Return the [x, y] coordinate for the center point of the cell that contains the specified text.  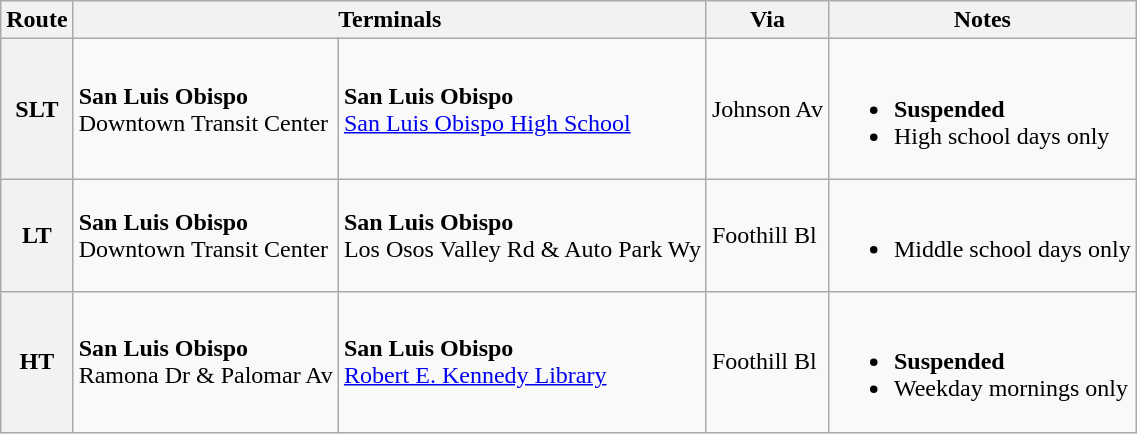
Via [767, 20]
Middle school days only [982, 236]
San Luis ObispoSan Luis Obispo High School [522, 109]
SLT [37, 109]
Route [37, 20]
San Luis ObispoRobert E. Kennedy Library [522, 362]
San Luis ObispoLos Osos Valley Rd & Auto Park Wy [522, 236]
Terminals [390, 20]
LT [37, 236]
SuspendedHigh school days only [982, 109]
San Luis ObispoRamona Dr & Palomar Av [206, 362]
SuspendedWeekday mornings only [982, 362]
Notes [982, 20]
Johnson Av [767, 109]
HT [37, 362]
